Find where the given text appears and provide that cell's center as [x, y] coordinate. 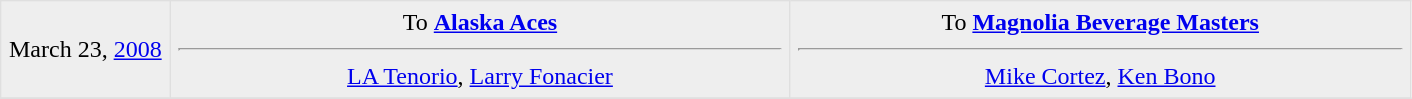
To Magnolia Beverage MastersMike Cortez, Ken Bono [1100, 50]
To Alaska AcesLA Tenorio, Larry Fonacier [480, 50]
March 23, 2008 [86, 50]
